Identify which cell holds the provided text, then report its [x, y] central coordinate. 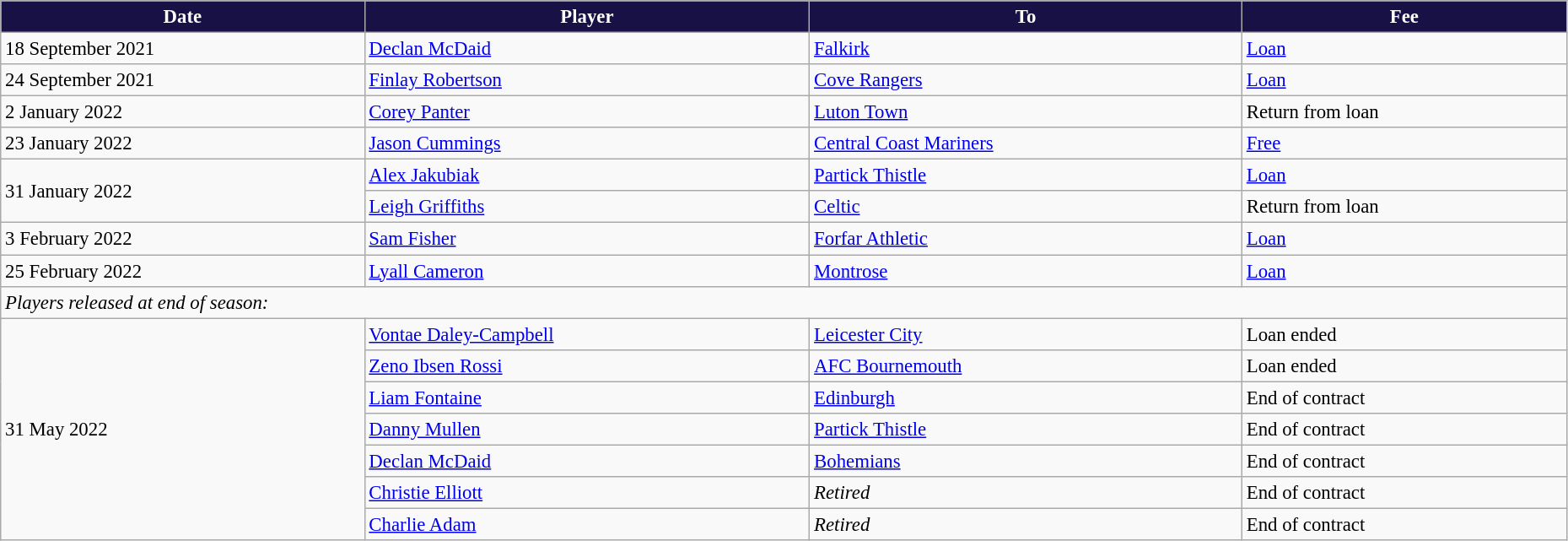
23 January 2022 [182, 143]
AFC Bournemouth [1026, 365]
To [1026, 17]
Liam Fontaine [587, 398]
Vontae Daley-Campbell [587, 334]
Jason Cummings [587, 143]
Lyall Cameron [587, 271]
Falkirk [1026, 49]
Bohemians [1026, 461]
Forfar Athletic [1026, 239]
Alex Jakubiak [587, 176]
Leigh Griffiths [587, 207]
Finlay Robertson [587, 80]
Fee [1404, 17]
31 January 2022 [182, 191]
Leicester City [1026, 334]
Sam Fisher [587, 239]
Player [587, 17]
25 February 2022 [182, 271]
18 September 2021 [182, 49]
Celtic [1026, 207]
Charlie Adam [587, 524]
24 September 2021 [182, 80]
Christie Elliott [587, 493]
Cove Rangers [1026, 80]
Date [182, 17]
Free [1404, 143]
31 May 2022 [182, 429]
Edinburgh [1026, 398]
Corey Panter [587, 112]
3 February 2022 [182, 239]
Danny Mullen [587, 430]
Players released at end of season: [784, 302]
Montrose [1026, 271]
Central Coast Mariners [1026, 143]
Zeno Ibsen Rossi [587, 365]
2 January 2022 [182, 112]
Luton Town [1026, 112]
